Output the (x, y) coordinate of the center of the cell containing the given text.  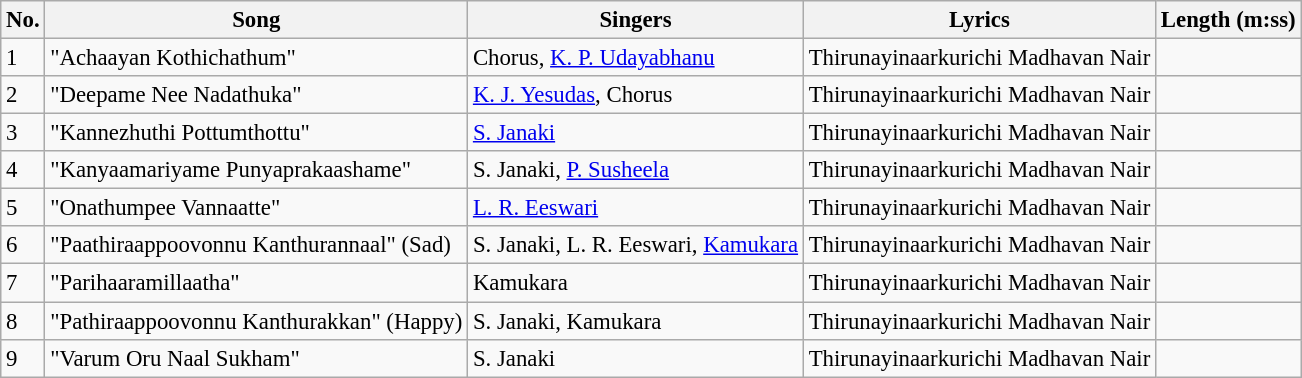
Chorus, K. P. Udayabhanu (636, 58)
"Pathiraappoovonnu Kanthurakkan" (Happy) (256, 321)
8 (23, 321)
"Deepame Nee Nadathuka" (256, 95)
Lyrics (979, 20)
Length (m:ss) (1228, 20)
S. Janaki, L. R. Eeswari, Kamukara (636, 245)
9 (23, 358)
S. Janaki, Kamukara (636, 321)
3 (23, 133)
Kamukara (636, 283)
6 (23, 245)
"Kanyaamariyame Punyaprakaashame" (256, 170)
L. R. Eeswari (636, 208)
"Paathiraappoovonnu Kanthurannaal" (Sad) (256, 245)
No. (23, 20)
K. J. Yesudas, Chorus (636, 95)
2 (23, 95)
Song (256, 20)
5 (23, 208)
4 (23, 170)
S. Janaki, P. Susheela (636, 170)
"Achaayan Kothichathum" (256, 58)
"Kannezhuthi Pottumthottu" (256, 133)
1 (23, 58)
"Varum Oru Naal Sukham" (256, 358)
"Parihaaramillaatha" (256, 283)
Singers (636, 20)
7 (23, 283)
"Onathumpee Vannaatte" (256, 208)
